For the text-containing cell, return its midpoint in [x, y] coordinate format. 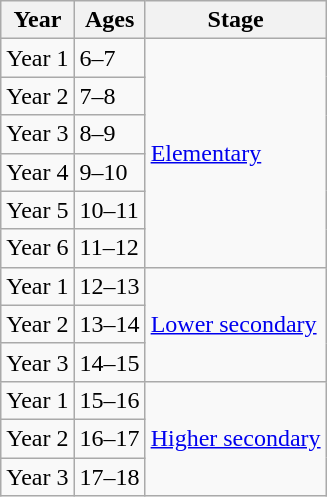
Stage [236, 20]
11–12 [110, 248]
6–7 [110, 58]
13–14 [110, 324]
Year 6 [38, 248]
12–13 [110, 286]
7–8 [110, 96]
Year 4 [38, 172]
Year 5 [38, 210]
Higher secondary [236, 438]
9–10 [110, 172]
10–11 [110, 210]
16–17 [110, 438]
Ages [110, 20]
Elementary [236, 153]
Year [38, 20]
15–16 [110, 400]
Lower secondary [236, 324]
17–18 [110, 477]
8–9 [110, 134]
14–15 [110, 362]
